Pinpoint the cell where the given text exists, returning its [X, Y] midpoint coordinate. 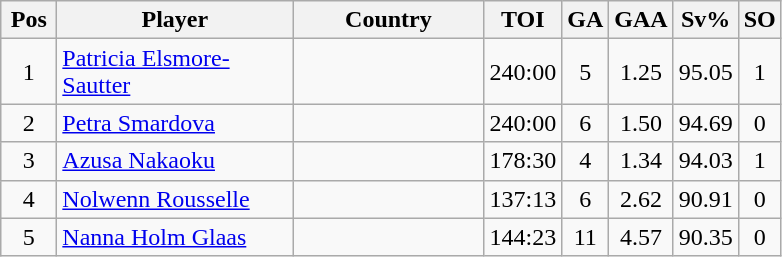
144:23 [523, 237]
1.25 [641, 72]
1.50 [641, 123]
Petra Smardova [175, 123]
TOI [523, 20]
Patricia Elsmore-Sautter [175, 72]
Sv% [706, 20]
Azusa Nakaoku [175, 161]
GA [586, 20]
94.03 [706, 161]
2 [29, 123]
11 [586, 237]
90.35 [706, 237]
4.57 [641, 237]
GAA [641, 20]
Player [175, 20]
90.91 [706, 199]
3 [29, 161]
94.69 [706, 123]
1.34 [641, 161]
SO [760, 20]
95.05 [706, 72]
Nanna Holm Glaas [175, 237]
2.62 [641, 199]
Pos [29, 20]
Nolwenn Rousselle [175, 199]
178:30 [523, 161]
Country [388, 20]
137:13 [523, 199]
